For the text-containing cell, return its midpoint in [X, Y] coordinate format. 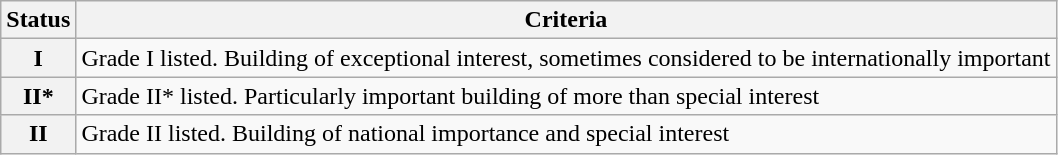
Status [38, 20]
II [38, 134]
Grade II* listed. Particularly important building of more than special interest [566, 96]
I [38, 58]
Grade II listed. Building of national importance and special interest [566, 134]
Grade I listed. Building of exceptional interest, sometimes considered to be internationally important [566, 58]
Criteria [566, 20]
II* [38, 96]
